Identify which cell holds the provided text, then report its [X, Y] central coordinate. 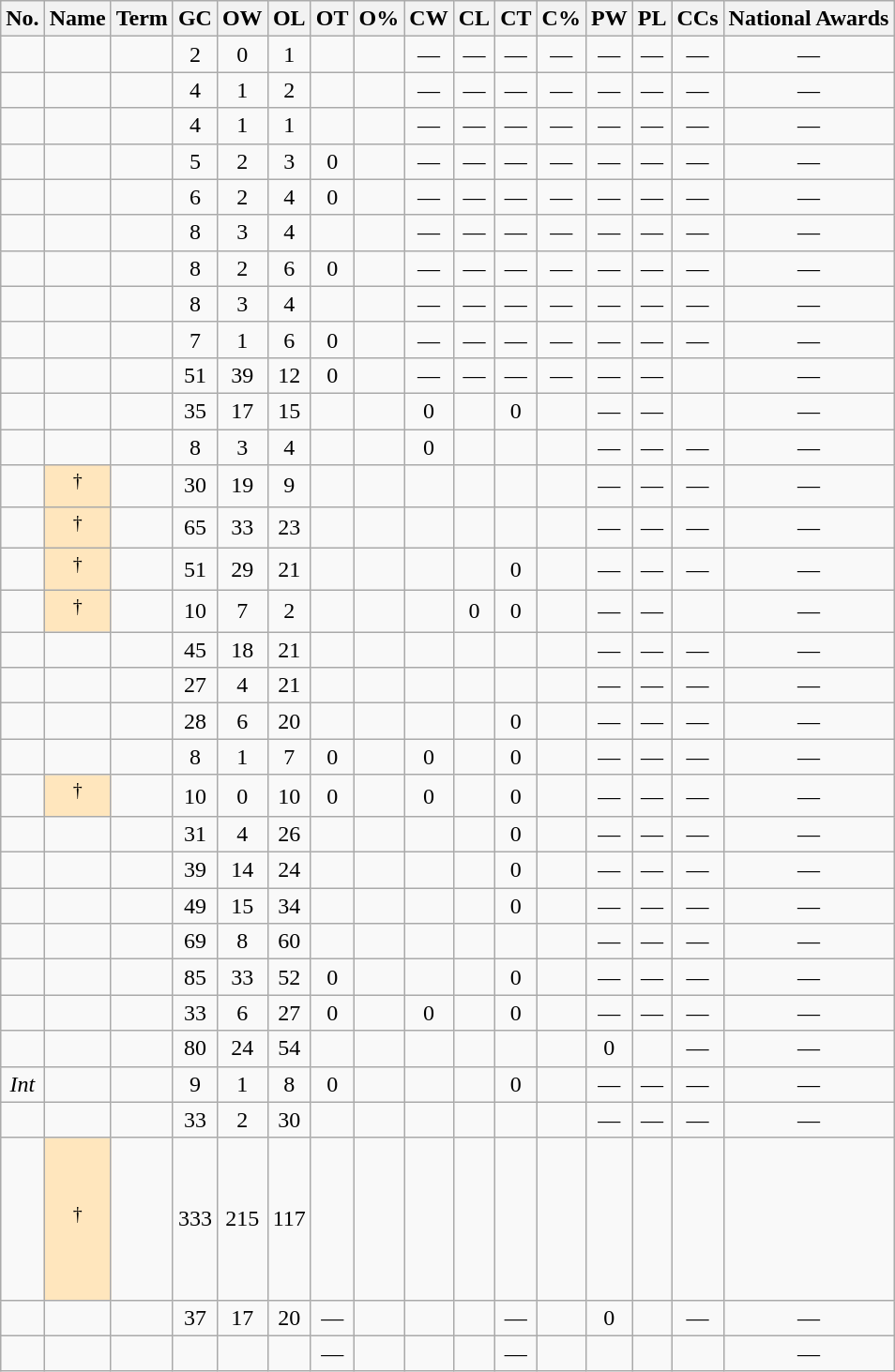
Int [23, 1084]
PL [652, 19]
80 [195, 1048]
CL [474, 19]
65 [195, 527]
OW [242, 19]
28 [195, 721]
National Awards [809, 19]
18 [242, 650]
CCs [698, 19]
C% [561, 19]
333 [195, 1219]
PW [609, 19]
19 [242, 486]
117 [289, 1219]
29 [242, 570]
No. [23, 19]
54 [289, 1048]
14 [242, 870]
CT [516, 19]
23 [289, 527]
O% [379, 19]
52 [289, 977]
31 [195, 835]
215 [242, 1219]
60 [289, 942]
Name [77, 19]
Term [142, 19]
34 [289, 906]
85 [195, 977]
37 [195, 1318]
OT [332, 19]
26 [289, 835]
GC [195, 19]
49 [195, 906]
45 [195, 650]
CW [429, 19]
35 [195, 411]
5 [195, 161]
69 [195, 942]
12 [289, 375]
OL [289, 19]
